Return the (x, y) coordinate for the center point of the cell that contains the specified text.  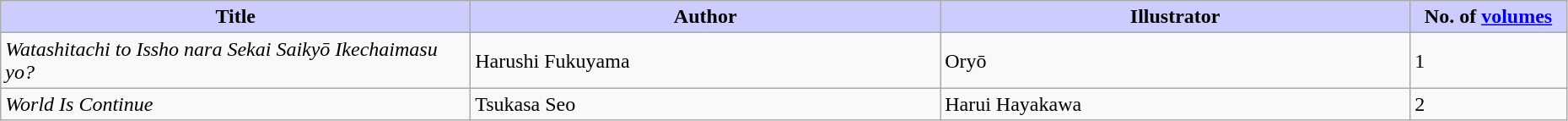
Harushi Fukuyama (705, 61)
2 (1489, 104)
Tsukasa Seo (705, 104)
Oryō (1176, 61)
1 (1489, 61)
Watashitachi to Issho nara Sekai Saikyō Ikechaimasu yo? (236, 61)
Title (236, 17)
Author (705, 17)
Illustrator (1176, 17)
No. of volumes (1489, 17)
World Is Continue (236, 104)
Harui Hayakawa (1176, 104)
